Return [X, Y] of the center of cell containing provided text 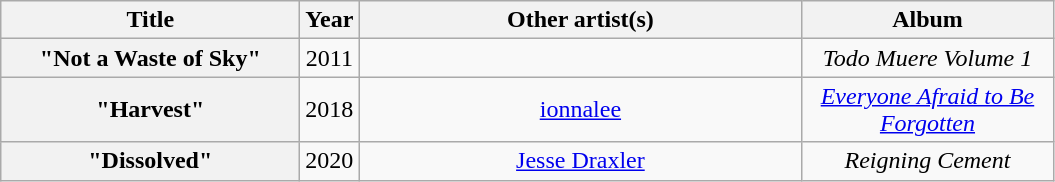
"Dissolved" [150, 161]
Other artist(s) [580, 20]
2020 [330, 161]
Reigning Cement [928, 161]
2011 [330, 58]
"Not a Waste of Sky" [150, 58]
"Harvest" [150, 110]
2018 [330, 110]
Album [928, 20]
Everyone Afraid to Be Forgotten [928, 110]
Year [330, 20]
Jesse Draxler [580, 161]
ionnalee [580, 110]
Todo Muere Volume 1 [928, 58]
Title [150, 20]
